Output the [X, Y] coordinate of the center of the cell containing the given text.  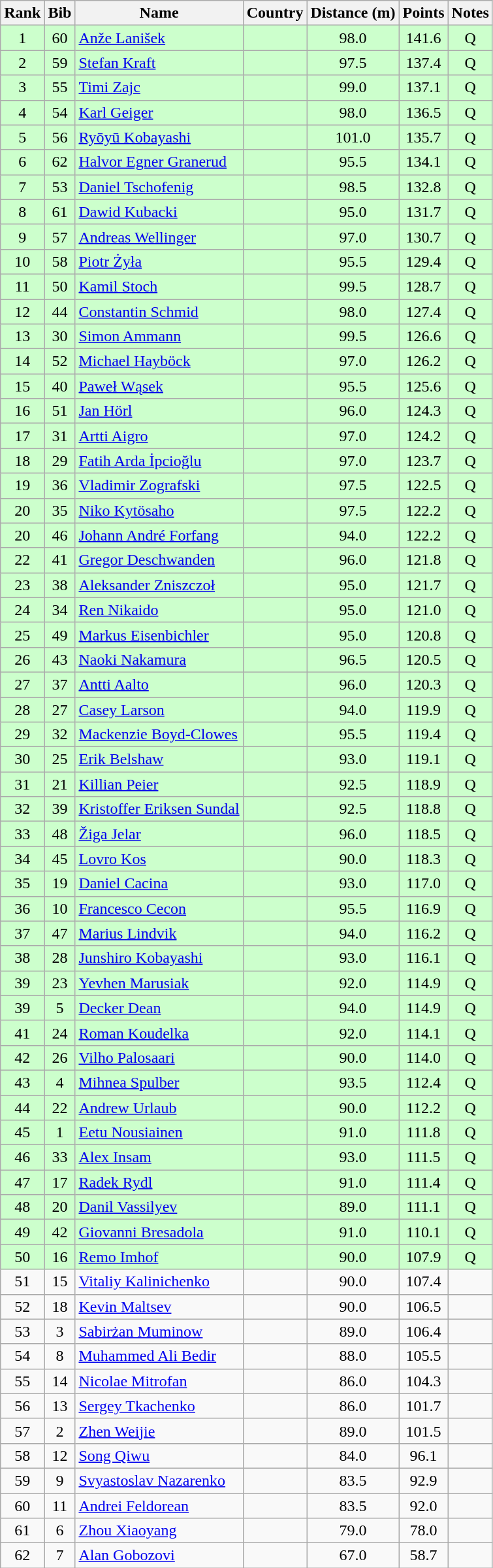
Gregor Deschwanden [159, 560]
21 [60, 784]
118.9 [423, 784]
106.4 [423, 1331]
Vitaliy Kalinichenko [159, 1282]
Giovanni Bresadola [159, 1232]
111.4 [423, 1182]
127.4 [423, 312]
Michael Hayböck [159, 361]
Sergey Tkachenko [159, 1406]
Naoki Nakamura [159, 659]
121.7 [423, 585]
Jan Hörl [159, 411]
Distance (m) [353, 13]
137.1 [423, 88]
114.1 [423, 1033]
Piotr Żyła [159, 261]
120.3 [423, 684]
Name [159, 13]
92.9 [423, 1480]
116.2 [423, 933]
118.3 [423, 859]
Žiga Jelar [159, 834]
129.4 [423, 261]
125.6 [423, 386]
Aleksander Zniszczoł [159, 585]
116.1 [423, 958]
Antti Aalto [159, 684]
Zhou Xiaoyang [159, 1531]
137.4 [423, 63]
Markus Eisenbichler [159, 635]
58.7 [423, 1556]
121.0 [423, 610]
Dawid Kubacki [159, 212]
107.9 [423, 1257]
Vilho Palosaari [159, 1058]
101.5 [423, 1431]
Vladimir Zografski [159, 486]
Artti Aigro [159, 436]
98.5 [353, 187]
Kamil Stoch [159, 286]
119.9 [423, 709]
104.3 [423, 1381]
Danil Vassilyev [159, 1207]
Notes [470, 13]
Sabirżan Muminow [159, 1331]
126.6 [423, 337]
Rank [22, 13]
111.8 [423, 1133]
141.6 [423, 38]
Remo Imhof [159, 1257]
130.7 [423, 237]
131.7 [423, 212]
101.7 [423, 1406]
Timi Zajc [159, 88]
101.0 [353, 137]
78.0 [423, 1531]
Daniel Cacina [159, 884]
Erik Belshaw [159, 759]
119.4 [423, 735]
Ren Nikaido [159, 610]
Country [275, 13]
114.0 [423, 1058]
Kevin Maltsev [159, 1307]
Johann André Forfang [159, 535]
Marius Lindvik [159, 933]
120.8 [423, 635]
105.5 [423, 1356]
Alan Gobozovi [159, 1556]
112.4 [423, 1082]
Fatih Arda İpcioğlu [159, 461]
Muhammed Ali Bedir [159, 1356]
128.7 [423, 286]
Halvor Egner Granerud [159, 162]
96.1 [423, 1456]
111.5 [423, 1158]
Lovro Kos [159, 859]
Bib [60, 13]
134.1 [423, 162]
122.5 [423, 486]
112.2 [423, 1108]
Decker Dean [159, 1008]
Alex Insam [159, 1158]
Points [423, 13]
117.0 [423, 884]
Roman Koudelka [159, 1033]
Stefan Kraft [159, 63]
Karl Geiger [159, 112]
96.5 [353, 659]
Paweł Wąsek [159, 386]
118.8 [423, 809]
116.9 [423, 909]
124.3 [423, 411]
Andreas Wellinger [159, 237]
Daniel Tschofenig [159, 187]
67.0 [353, 1556]
Andrew Urlaub [159, 1108]
Casey Larson [159, 709]
Yevhen Marusiak [159, 983]
135.7 [423, 137]
111.1 [423, 1207]
40 [60, 386]
Andrei Feldorean [159, 1505]
Radek Rydl [159, 1182]
Mackenzie Boyd-Clowes [159, 735]
106.5 [423, 1307]
Kristoffer Eriksen Sundal [159, 809]
124.2 [423, 436]
93.5 [353, 1082]
Simon Ammann [159, 337]
136.5 [423, 112]
Ryōyū Kobayashi [159, 137]
Niko Kytösaho [159, 510]
84.0 [353, 1456]
Killian Peier [159, 784]
Anže Lanišek [159, 38]
132.8 [423, 187]
110.1 [423, 1232]
Constantin Schmid [159, 312]
99.0 [353, 88]
Svyastoslav Nazarenko [159, 1480]
121.8 [423, 560]
Mihnea Spulber [159, 1082]
Eetu Nousiainen [159, 1133]
Francesco Cecon [159, 909]
88.0 [353, 1356]
120.5 [423, 659]
119.1 [423, 759]
Song Qiwu [159, 1456]
Zhen Weijie [159, 1431]
126.2 [423, 361]
118.5 [423, 834]
107.4 [423, 1282]
79.0 [353, 1531]
123.7 [423, 461]
Junshiro Kobayashi [159, 958]
Nicolae Mitrofan [159, 1381]
